Detect which cell encompasses the target text, then output its (X, Y) center coordinate. 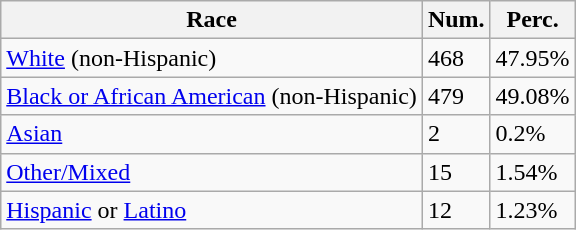
1.23% (532, 210)
49.08% (532, 96)
12 (456, 210)
1.54% (532, 172)
468 (456, 58)
0.2% (532, 134)
15 (456, 172)
Num. (456, 20)
2 (456, 134)
Asian (212, 134)
Hispanic or Latino (212, 210)
479 (456, 96)
White (non-Hispanic) (212, 58)
Black or African American (non-Hispanic) (212, 96)
Perc. (532, 20)
47.95% (532, 58)
Other/Mixed (212, 172)
Race (212, 20)
